Determine the [X, Y] coordinate at the center of the cell enclosing the given text.  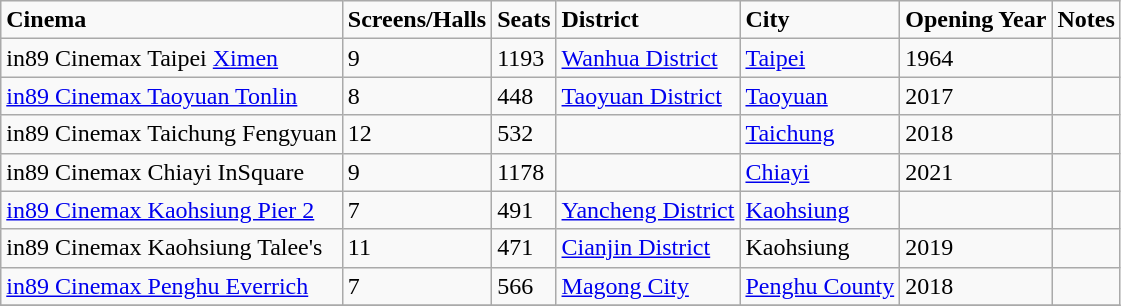
Chiayi [820, 172]
448 [524, 96]
Taoyuan [820, 96]
2019 [976, 248]
in89 Cinemax Penghu Everrich [172, 286]
in89 Cinemax Kaohsiung Talee's [172, 248]
Taichung [820, 134]
Notes [1086, 20]
in89 Cinemax Taipei Ximen [172, 58]
1178 [524, 172]
1964 [976, 58]
491 [524, 210]
2021 [976, 172]
Penghu County [820, 286]
Yancheng District [648, 210]
532 [524, 134]
Taipei [820, 58]
566 [524, 286]
Magong City [648, 286]
Seats [524, 20]
Cianjin District [648, 248]
12 [416, 134]
Wanhua District [648, 58]
in89 Cinemax Taichung Fengyuan [172, 134]
2017 [976, 96]
1193 [524, 58]
Cinema [172, 20]
11 [416, 248]
Opening Year [976, 20]
Taoyuan District [648, 96]
471 [524, 248]
in89 Cinemax Kaohsiung Pier 2 [172, 210]
Screens/Halls [416, 20]
8 [416, 96]
District [648, 20]
City [820, 20]
in89 Cinemax Taoyuan Tonlin [172, 96]
in89 Cinemax Chiayi InSquare [172, 172]
